Search for the cell housing the specified text and yield its (X, Y) center coordinate. 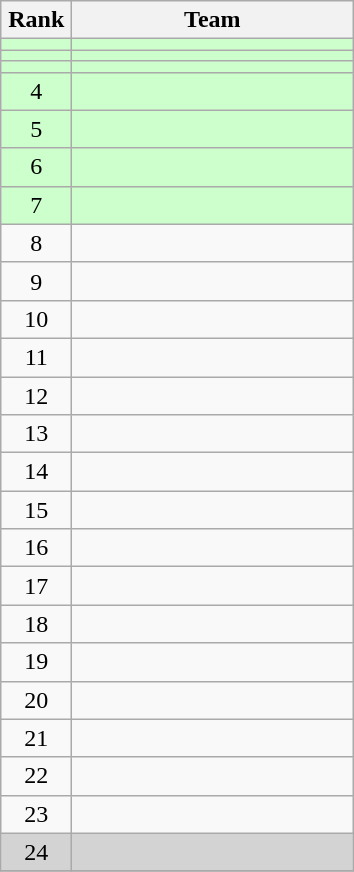
12 (36, 395)
9 (36, 281)
23 (36, 814)
14 (36, 472)
7 (36, 205)
20 (36, 700)
22 (36, 776)
6 (36, 167)
19 (36, 662)
8 (36, 243)
5 (36, 129)
11 (36, 357)
24 (36, 852)
4 (36, 91)
21 (36, 738)
16 (36, 548)
18 (36, 624)
Team (212, 20)
15 (36, 510)
17 (36, 586)
10 (36, 319)
13 (36, 434)
Rank (36, 20)
